Find where the given text appears and provide that cell's center as (x, y) coordinate. 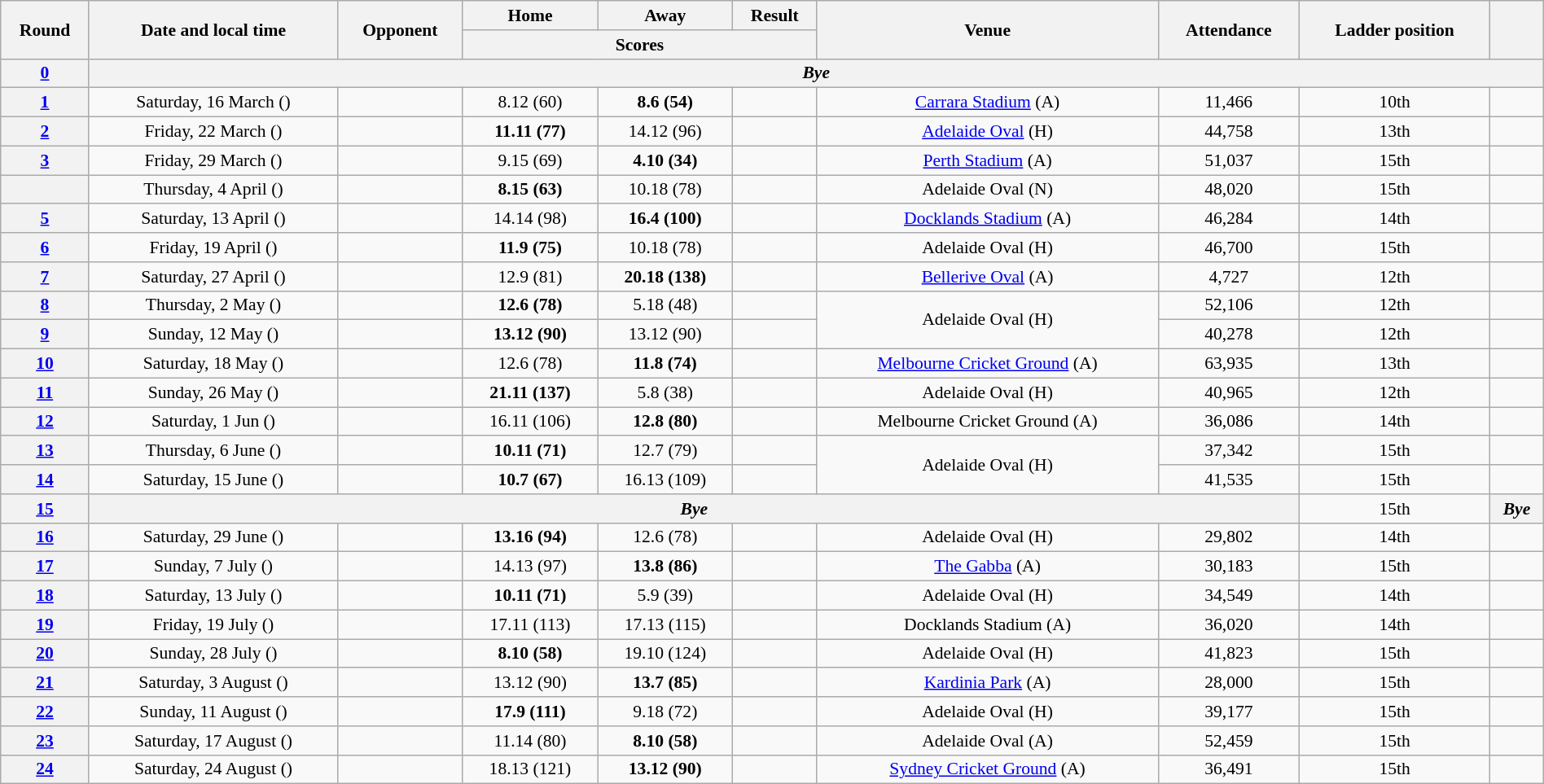
Saturday, 13 April () (213, 219)
11.11 (77) (530, 132)
3 (46, 160)
16.11 (106) (530, 422)
Bellerive Oval (A) (988, 277)
Thursday, 4 April () (213, 190)
4.10 (34) (665, 160)
46,284 (1228, 219)
12.8 (80) (665, 422)
30,183 (1228, 567)
5.8 (38) (665, 392)
Round (46, 29)
21.11 (137) (530, 392)
8.15 (63) (530, 190)
40,965 (1228, 392)
Carrara Stadium (A) (988, 103)
Sunday, 28 July () (213, 654)
8.12 (60) (530, 103)
Saturday, 17 August () (213, 741)
39,177 (1228, 712)
Ladder position (1394, 29)
Date and local time (213, 29)
Opponent (401, 29)
14.13 (97) (530, 567)
24 (46, 769)
14.14 (98) (530, 219)
36,491 (1228, 769)
52,106 (1228, 305)
40,278 (1228, 335)
12.7 (79) (665, 451)
37,342 (1228, 451)
11 (46, 392)
Thursday, 2 May () (213, 305)
2 (46, 132)
17 (46, 567)
10 (46, 364)
Saturday, 18 May () (213, 364)
Saturday, 24 August () (213, 769)
Saturday, 29 June () (213, 537)
Perth Stadium (A) (988, 160)
14 (46, 480)
Venue (988, 29)
52,459 (1228, 741)
7 (46, 277)
Saturday, 3 August () (213, 683)
Thursday, 6 June () (213, 451)
11.9 (75) (530, 247)
8.6 (54) (665, 103)
9 (46, 335)
Friday, 19 April () (213, 247)
Home (530, 15)
5.18 (48) (665, 305)
34,549 (1228, 596)
Away (665, 15)
20.18 (138) (665, 277)
15 (46, 509)
Kardinia Park (A) (988, 683)
51,037 (1228, 160)
9.15 (69) (530, 160)
11.8 (74) (665, 364)
11,466 (1228, 103)
Sunday, 12 May () (213, 335)
12.9 (81) (530, 277)
20 (46, 654)
17.9 (111) (530, 712)
16.13 (109) (665, 480)
13.7 (85) (665, 683)
21 (46, 683)
16 (46, 537)
Attendance (1228, 29)
Friday, 19 July () (213, 624)
19 (46, 624)
Sunday, 11 August () (213, 712)
The Gabba (A) (988, 567)
36,020 (1228, 624)
14.12 (96) (665, 132)
8 (46, 305)
Saturday, 15 June () (213, 480)
46,700 (1228, 247)
18.13 (121) (530, 769)
9.18 (72) (665, 712)
Saturday, 27 April () (213, 277)
28,000 (1228, 683)
10th (1394, 103)
5.9 (39) (665, 596)
6 (46, 247)
Sunday, 26 May () (213, 392)
17.11 (113) (530, 624)
Saturday, 1 Jun () (213, 422)
5 (46, 219)
Saturday, 13 July () (213, 596)
10.7 (67) (530, 480)
13.8 (86) (665, 567)
41,823 (1228, 654)
36,086 (1228, 422)
Friday, 29 March () (213, 160)
Sydney Cricket Ground (A) (988, 769)
Result (775, 15)
44,758 (1228, 132)
19.10 (124) (665, 654)
13.16 (94) (530, 537)
Friday, 22 March () (213, 132)
48,020 (1228, 190)
63,935 (1228, 364)
0 (46, 73)
18 (46, 596)
13 (46, 451)
17.13 (115) (665, 624)
Sunday, 7 July () (213, 567)
41,535 (1228, 480)
Adelaide Oval (A) (988, 741)
12 (46, 422)
Scores (640, 45)
4,727 (1228, 277)
29,802 (1228, 537)
23 (46, 741)
22 (46, 712)
16.4 (100) (665, 219)
1 (46, 103)
11.14 (80) (530, 741)
Adelaide Oval (N) (988, 190)
Saturday, 16 March () (213, 103)
